Provide the (X, Y) coordinate of the cell's center where the given text is located.  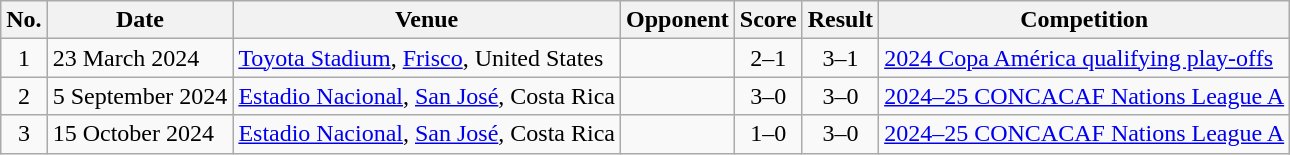
No. (24, 20)
3–1 (840, 58)
2024 Copa América qualifying play-offs (1084, 58)
1–0 (768, 134)
2 (24, 96)
Result (840, 20)
3 (24, 134)
15 October 2024 (140, 134)
1 (24, 58)
23 March 2024 (140, 58)
Date (140, 20)
Competition (1084, 20)
5 September 2024 (140, 96)
Opponent (678, 20)
2–1 (768, 58)
Toyota Stadium, Frisco, United States (427, 58)
Score (768, 20)
Venue (427, 20)
